Scan for the cell matching the given text and deliver its [X, Y] coordinate at center. 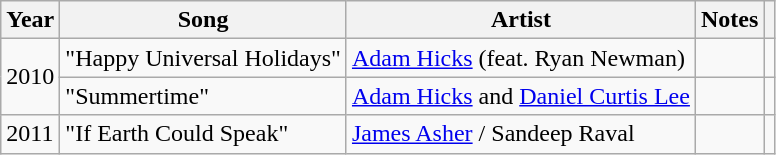
2010 [30, 77]
James Asher / Sandeep Raval [520, 134]
2011 [30, 134]
"Happy Universal Holidays" [204, 58]
Adam Hicks (feat. Ryan Newman) [520, 58]
Song [204, 20]
"If Earth Could Speak" [204, 134]
Year [30, 20]
Artist [520, 20]
"Summertime" [204, 96]
Adam Hicks and Daniel Curtis Lee [520, 96]
Notes [729, 20]
